Find where the given text appears and provide that cell's center as [x, y] coordinate. 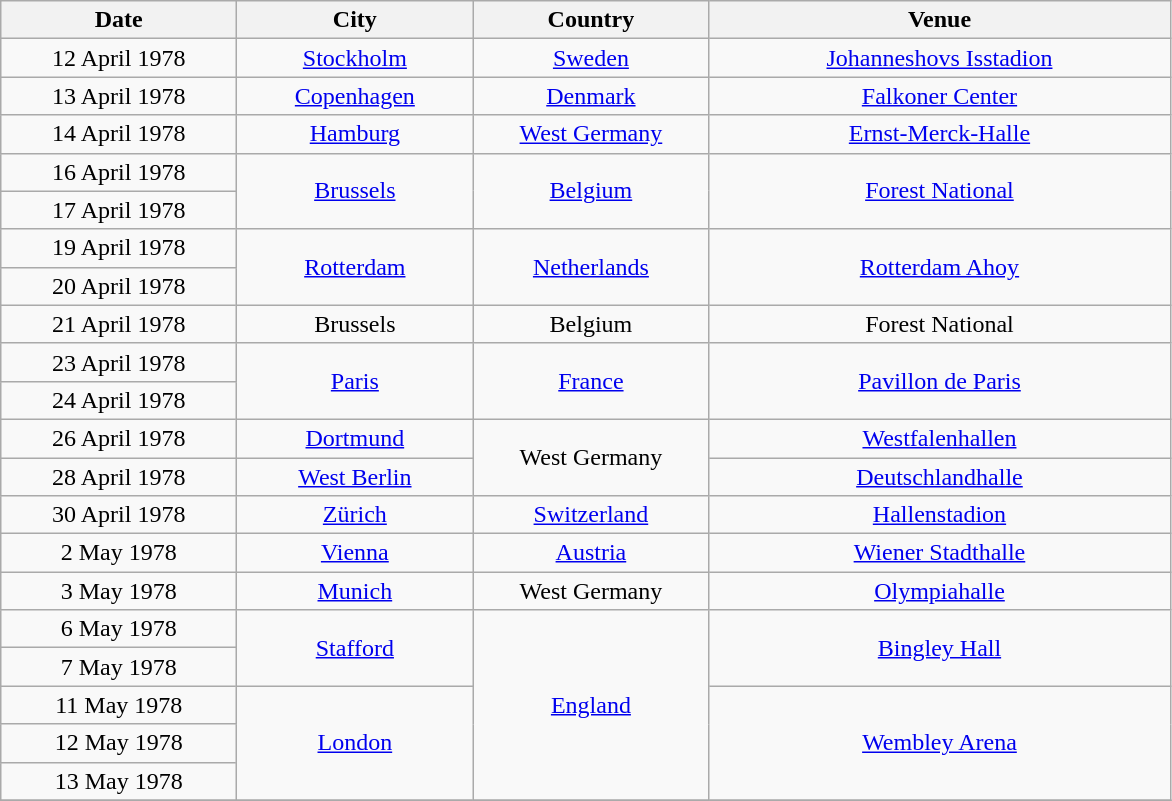
Olympiahalle [940, 591]
Sweden [591, 58]
13 May 1978 [119, 781]
11 May 1978 [119, 705]
Hamburg [355, 134]
Westfalenhallen [940, 438]
Rotterdam [355, 267]
12 May 1978 [119, 743]
2 May 1978 [119, 553]
Venue [940, 20]
Stockholm [355, 58]
Country [591, 20]
19 April 1978 [119, 248]
Munich [355, 591]
7 May 1978 [119, 667]
Rotterdam Ahoy [940, 267]
17 April 1978 [119, 210]
Falkoner Center [940, 96]
Switzerland [591, 515]
30 April 1978 [119, 515]
Deutschlandhalle [940, 477]
Hallenstadion [940, 515]
London [355, 743]
20 April 1978 [119, 286]
Wembley Arena [940, 743]
16 April 1978 [119, 172]
21 April 1978 [119, 324]
12 April 1978 [119, 58]
3 May 1978 [119, 591]
24 April 1978 [119, 400]
West Berlin [355, 477]
23 April 1978 [119, 362]
France [591, 381]
Johanneshovs Isstadion [940, 58]
26 April 1978 [119, 438]
Stafford [355, 648]
Pavillon de Paris [940, 381]
14 April 1978 [119, 134]
England [591, 705]
Paris [355, 381]
Ernst-Merck-Halle [940, 134]
28 April 1978 [119, 477]
City [355, 20]
Date [119, 20]
Zürich [355, 515]
Vienna [355, 553]
Denmark [591, 96]
Austria [591, 553]
Bingley Hall [940, 648]
6 May 1978 [119, 629]
Wiener Stadthalle [940, 553]
Copenhagen [355, 96]
Dortmund [355, 438]
13 April 1978 [119, 96]
Netherlands [591, 267]
